Output the (X, Y) coordinate of the center of the cell containing the given text.  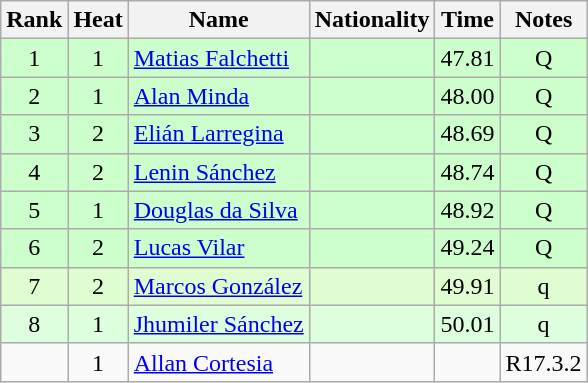
Marcos González (218, 286)
6 (34, 248)
R17.3.2 (544, 362)
Name (218, 20)
Alan Minda (218, 96)
48.74 (468, 172)
Allan Cortesia (218, 362)
Jhumiler Sánchez (218, 324)
Notes (544, 20)
7 (34, 286)
50.01 (468, 324)
Lenin Sánchez (218, 172)
48.00 (468, 96)
Time (468, 20)
Matias Falchetti (218, 58)
Elián Larregina (218, 134)
49.91 (468, 286)
Nationality (372, 20)
47.81 (468, 58)
Douglas da Silva (218, 210)
3 (34, 134)
48.69 (468, 134)
5 (34, 210)
Rank (34, 20)
49.24 (468, 248)
Lucas Vilar (218, 248)
Heat (98, 20)
8 (34, 324)
48.92 (468, 210)
4 (34, 172)
